Identify which cell holds the provided text, then report its (x, y) central coordinate. 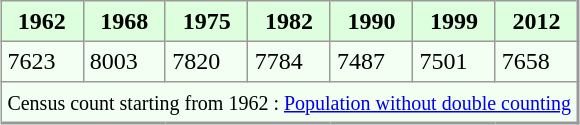
1975 (206, 21)
7784 (289, 61)
Census count starting from 1962 : Population without double counting (290, 102)
7623 (42, 61)
8003 (124, 61)
1968 (124, 21)
7487 (371, 61)
1982 (289, 21)
7820 (206, 61)
1999 (454, 21)
1962 (42, 21)
7501 (454, 61)
1990 (371, 21)
2012 (536, 21)
7658 (536, 61)
